Detect which cell encompasses the target text, then output its (x, y) center coordinate. 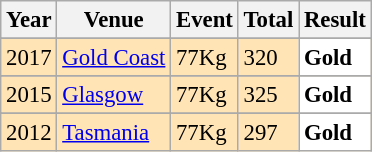
325 (268, 95)
Venue (114, 20)
Tasmania (114, 133)
297 (268, 133)
Total (268, 20)
Year (29, 20)
Result (336, 20)
Event (205, 20)
2012 (29, 133)
2015 (29, 95)
2017 (29, 58)
Glasgow (114, 95)
320 (268, 58)
Gold Coast (114, 58)
